Output the [x, y] coordinate of the center of the cell containing the given text.  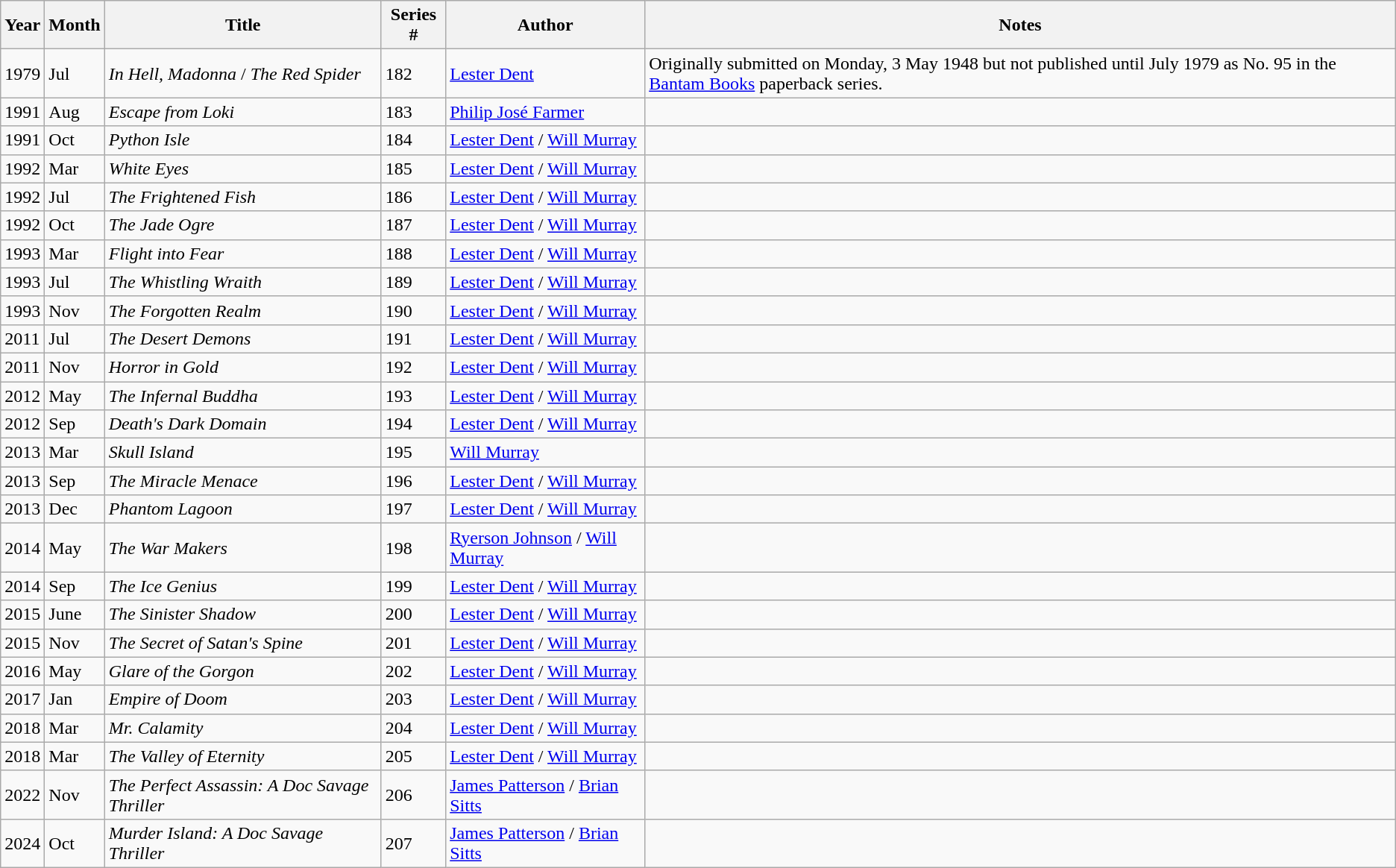
186 [413, 197]
The Secret of Satan's Spine [243, 643]
203 [413, 699]
183 [413, 112]
2022 [22, 795]
Series # [413, 25]
The Valley of Eternity [243, 756]
Flight into Fear [243, 254]
185 [413, 169]
The Sinister Shadow [243, 614]
194 [413, 424]
Horror in Gold [243, 367]
201 [413, 643]
Philip José Farmer [546, 112]
Dec [75, 509]
196 [413, 481]
195 [413, 453]
The Desert Demons [243, 339]
The Jade Ogre [243, 225]
193 [413, 396]
Python Isle [243, 140]
White Eyes [243, 169]
The Forgotten Realm [243, 310]
199 [413, 586]
Skull Island [243, 453]
The Frightened Fish [243, 197]
Title [243, 25]
The Infernal Buddha [243, 396]
Author [546, 25]
The Ice Genius [243, 586]
184 [413, 140]
206 [413, 795]
Aug [75, 112]
197 [413, 509]
Jan [75, 699]
Lester Dent [546, 73]
Originally submitted on Monday, 3 May 1948 but not published until July 1979 as No. 95 in the Bantam Books paperback series. [1020, 73]
Mr. Calamity [243, 728]
In Hell, Madonna / The Red Spider [243, 73]
The Perfect Assassin: A Doc Savage Thriller [243, 795]
191 [413, 339]
205 [413, 756]
187 [413, 225]
Escape from Loki [243, 112]
2016 [22, 671]
2017 [22, 699]
204 [413, 728]
Murder Island: A Doc Savage Thriller [243, 843]
Ryerson Johnson / Will Murray [546, 547]
Glare of the Gorgon [243, 671]
2024 [22, 843]
Notes [1020, 25]
The War Makers [243, 547]
Phantom Lagoon [243, 509]
June [75, 614]
182 [413, 73]
Empire of Doom [243, 699]
207 [413, 843]
Will Murray [546, 453]
189 [413, 282]
Month [75, 25]
200 [413, 614]
The Whistling Wraith [243, 282]
Death's Dark Domain [243, 424]
Year [22, 25]
192 [413, 367]
1979 [22, 73]
198 [413, 547]
190 [413, 310]
202 [413, 671]
The Miracle Menace [243, 481]
188 [413, 254]
